Output the (X, Y) coordinate of the center of the cell containing the given text.  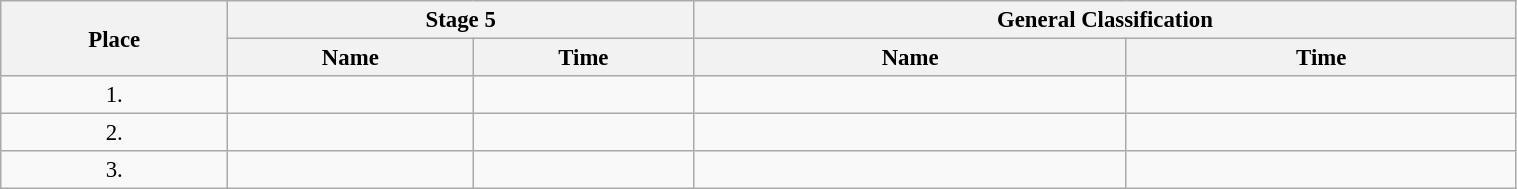
2. (114, 133)
1. (114, 95)
Stage 5 (461, 20)
Place (114, 38)
3. (114, 170)
General Classification (1105, 20)
